From the cell containing the given text, extract its center point as (X, Y) coordinate. 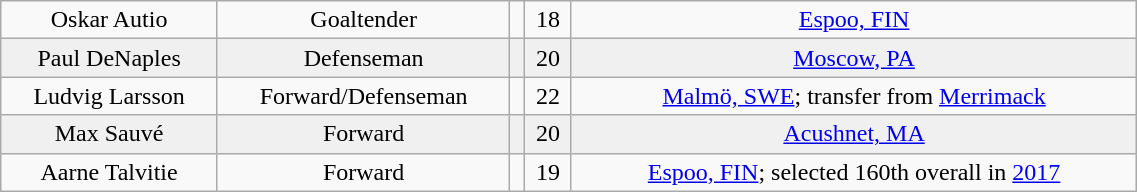
Defenseman (363, 58)
Ludvig Larsson (110, 96)
Acushnet, MA (854, 134)
Malmö, SWE; transfer from Merrimack (854, 96)
Aarne Talvitie (110, 172)
Paul DeNaples (110, 58)
22 (548, 96)
Max Sauvé (110, 134)
Forward/Defenseman (363, 96)
Espoo, FIN; selected 160th overall in 2017 (854, 172)
18 (548, 20)
Oskar Autio (110, 20)
Moscow, PA (854, 58)
Goaltender (363, 20)
19 (548, 172)
Espoo, FIN (854, 20)
